Detect which cell encompasses the target text, then output its (X, Y) center coordinate. 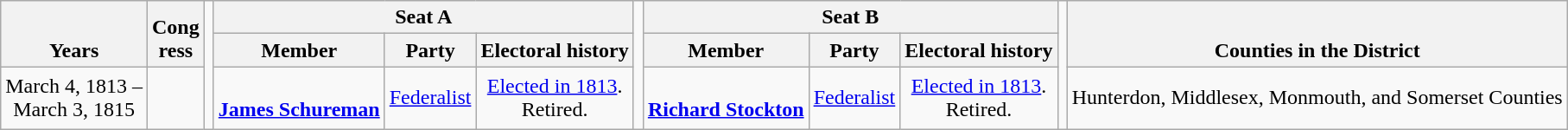
March 4, 1813 –March 3, 1815 (74, 98)
James Schureman (299, 98)
Seat A (423, 17)
Congress (175, 34)
Seat B (850, 17)
Years (74, 34)
Counties in the District (1317, 34)
Richard Stockton (726, 98)
Hunterdon, Middlesex, Monmouth, and Somerset Counties (1317, 98)
